Output the [x, y] coordinate of the center of the cell containing the given text.  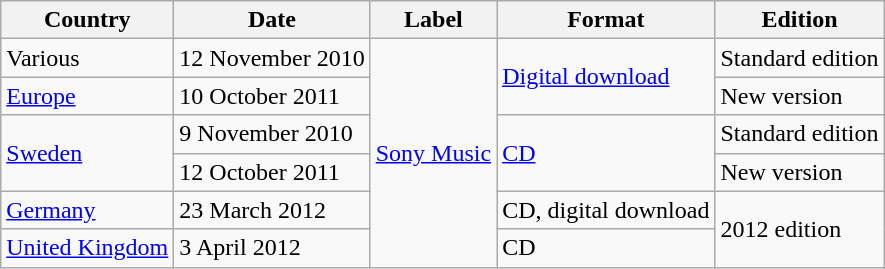
Various [88, 58]
Date [272, 20]
United Kingdom [88, 248]
Sony Music [433, 153]
12 November 2010 [272, 58]
CD, digital download [606, 210]
2012 edition [800, 229]
12 October 2011 [272, 172]
Country [88, 20]
Sweden [88, 153]
23 March 2012 [272, 210]
Edition [800, 20]
Digital download [606, 77]
Europe [88, 96]
9 November 2010 [272, 134]
Format [606, 20]
10 October 2011 [272, 96]
3 April 2012 [272, 248]
Label [433, 20]
Germany [88, 210]
